Detect which cell encompasses the target text, then output its (x, y) center coordinate. 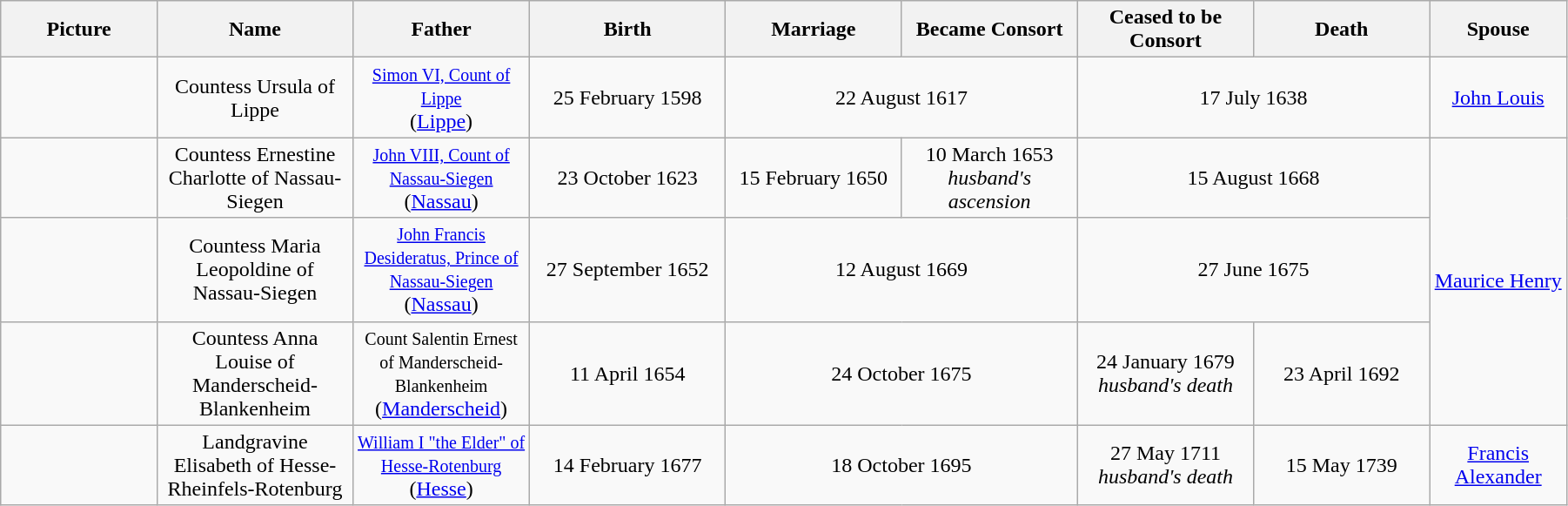
10 March 1653husband's ascension (989, 178)
15 August 1668 (1253, 178)
24 October 1675 (901, 373)
Countess Ursula of Lippe (256, 98)
15 May 1739 (1342, 465)
Became Consort (989, 30)
27 September 1652 (628, 270)
Simon VI, Count of Lippe(Lippe) (440, 98)
Landgravine Elisabeth of Hesse-Rheinfels-Rotenburg (256, 465)
Francis Alexander (1498, 465)
23 October 1623 (628, 178)
Ceased to be Consort (1165, 30)
Spouse (1498, 30)
27 May 1711husband's death (1165, 465)
Name (256, 30)
15 February 1650 (814, 178)
14 February 1677 (628, 465)
John Francis Desideratus, Prince of Nassau-Siegen(Nassau) (440, 270)
23 April 1692 (1342, 373)
11 April 1654 (628, 373)
John VIII, Count of Nassau-Siegen(Nassau) (440, 178)
William I "the Elder" of Hesse-Rotenburg(Hesse) (440, 465)
25 February 1598 (628, 98)
Death (1342, 30)
Marriage (814, 30)
Father (440, 30)
18 October 1695 (901, 465)
Birth (628, 30)
Countess Ernestine Charlotte of Nassau-Siegen (256, 178)
John Louis (1498, 98)
Picture (79, 30)
Countess Maria Leopoldine of Nassau-Siegen (256, 270)
Count Salentin Ernest of Manderscheid-Blankenheim(Manderscheid) (440, 373)
Countess Anna Louise of Manderscheid-Blankenheim (256, 373)
17 July 1638 (1253, 98)
27 June 1675 (1253, 270)
12 August 1669 (901, 270)
Maurice Henry (1498, 281)
22 August 1617 (901, 98)
24 January 1679husband's death (1165, 373)
